For the text-containing cell, return its midpoint in (X, Y) coordinate format. 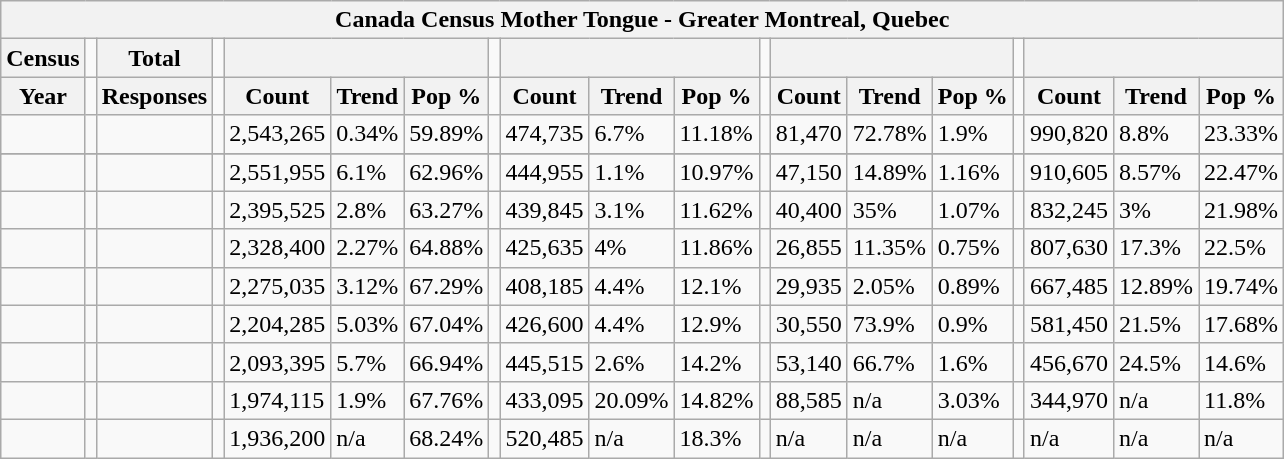
1.6% (972, 362)
433,095 (544, 400)
1.1% (632, 172)
20.09% (632, 400)
3% (1156, 210)
910,605 (1068, 172)
2,093,395 (278, 362)
8.57% (1156, 172)
12.1% (716, 286)
35% (890, 210)
445,515 (544, 362)
19.74% (1242, 286)
832,245 (1068, 210)
807,630 (1068, 248)
53,140 (808, 362)
11.35% (890, 248)
2,551,955 (278, 172)
29,935 (808, 286)
581,450 (1068, 324)
24.5% (1156, 362)
21.5% (1156, 324)
2.27% (368, 248)
6.7% (632, 134)
1,936,200 (278, 438)
23.33% (1242, 134)
Census (43, 58)
40,400 (808, 210)
88,585 (808, 400)
0.89% (972, 286)
3.03% (972, 400)
73.9% (890, 324)
59.89% (446, 134)
1.07% (972, 210)
1,974,115 (278, 400)
5.7% (368, 362)
Responses (154, 96)
444,955 (544, 172)
344,970 (1068, 400)
14.89% (890, 172)
0.9% (972, 324)
456,670 (1068, 362)
12.9% (716, 324)
66.94% (446, 362)
2.8% (368, 210)
62.96% (446, 172)
6.1% (368, 172)
Year (43, 96)
2,275,035 (278, 286)
2.05% (890, 286)
47,150 (808, 172)
14.6% (1242, 362)
2,204,285 (278, 324)
64.88% (446, 248)
4% (632, 248)
22.5% (1242, 248)
8.8% (1156, 134)
63.27% (446, 210)
2,395,525 (278, 210)
1.16% (972, 172)
474,735 (544, 134)
990,820 (1068, 134)
12.89% (1156, 286)
14.2% (716, 362)
439,845 (544, 210)
17.68% (1242, 324)
5.03% (368, 324)
66.7% (890, 362)
Canada Census Mother Tongue - Greater Montreal, Quebec (642, 20)
667,485 (1068, 286)
425,635 (544, 248)
67.04% (446, 324)
2,328,400 (278, 248)
11.18% (716, 134)
2.6% (632, 362)
2,543,265 (278, 134)
81,470 (808, 134)
11.86% (716, 248)
67.29% (446, 286)
408,185 (544, 286)
18.3% (716, 438)
0.34% (368, 134)
3.12% (368, 286)
0.75% (972, 248)
14.82% (716, 400)
26,855 (808, 248)
11.8% (1242, 400)
11.62% (716, 210)
520,485 (544, 438)
Total (154, 58)
426,600 (544, 324)
21.98% (1242, 210)
22.47% (1242, 172)
10.97% (716, 172)
17.3% (1156, 248)
30,550 (808, 324)
3.1% (632, 210)
72.78% (890, 134)
67.76% (446, 400)
68.24% (446, 438)
